Search for the cell housing the specified text and yield its (x, y) center coordinate. 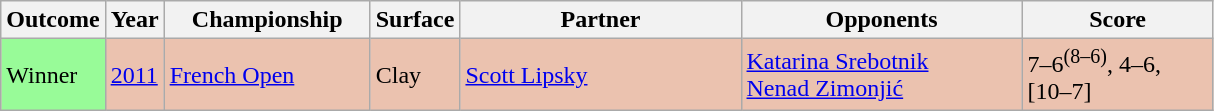
French Open (267, 75)
2011 (134, 75)
Surface (415, 20)
Opponents (882, 20)
Score (1118, 20)
Outcome (53, 20)
Partner (600, 20)
Katarina Srebotnik Nenad Zimonjić (882, 75)
Year (134, 20)
Clay (415, 75)
7–6(8–6), 4–6, [10–7] (1118, 75)
Championship (267, 20)
Winner (53, 75)
Scott Lipsky (600, 75)
